Determine the (X, Y) coordinate at the center of the cell enclosing the given text.  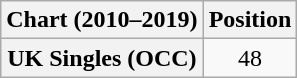
48 (250, 58)
UK Singles (OCC) (102, 58)
Chart (2010–2019) (102, 20)
Position (250, 20)
